Search for the cell housing the specified text and yield its [X, Y] center coordinate. 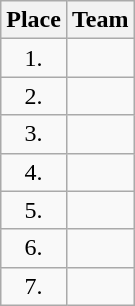
6. [34, 248]
Place [34, 20]
7. [34, 286]
2. [34, 96]
3. [34, 134]
5. [34, 210]
1. [34, 58]
Team [100, 20]
4. [34, 172]
